Extract the [X, Y] coordinate from the center of the cell holding the provided text.  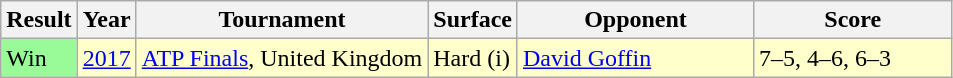
Hard (i) [473, 58]
Surface [473, 20]
ATP Finals, United Kingdom [282, 58]
David Goffin [635, 58]
Win [39, 58]
Score [854, 20]
Opponent [635, 20]
Result [39, 20]
Tournament [282, 20]
Year [106, 20]
7–5, 4–6, 6–3 [854, 58]
2017 [106, 58]
